Detect which cell encompasses the target text, then output its [x, y] center coordinate. 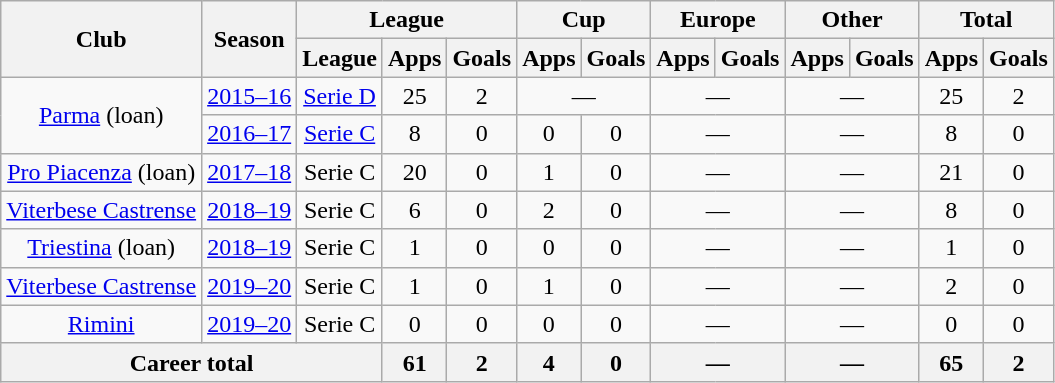
2017–18 [250, 172]
21 [951, 172]
2016–17 [250, 134]
Season [250, 39]
2015–16 [250, 96]
Other [852, 20]
Parma (loan) [102, 115]
Triestina (loan) [102, 248]
20 [414, 172]
Rimini [102, 324]
Total [986, 20]
Career total [192, 362]
Club [102, 39]
Cup [584, 20]
65 [951, 362]
Europe [718, 20]
Pro Piacenza (loan) [102, 172]
61 [414, 362]
4 [549, 362]
Serie D [340, 96]
6 [414, 210]
